Pinpoint the cell where the given text exists, returning its (x, y) midpoint coordinate. 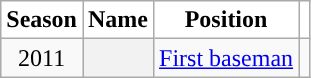
Position (226, 20)
Season (42, 20)
Name (118, 20)
First baseman (226, 58)
2011 (42, 58)
